Search for the cell housing the specified text and yield its (x, y) center coordinate. 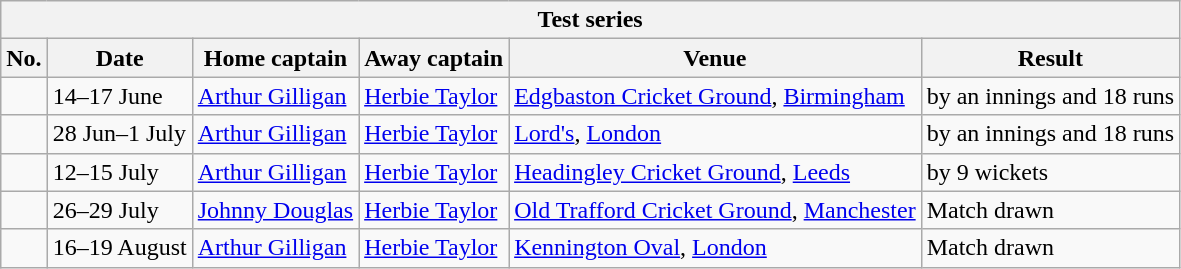
Away captain (434, 58)
by 9 wickets (1050, 172)
Edgbaston Cricket Ground, Birmingham (716, 96)
12–15 July (120, 172)
Date (120, 58)
Result (1050, 58)
16–19 August (120, 248)
Home captain (275, 58)
Venue (716, 58)
26–29 July (120, 210)
14–17 June (120, 96)
Johnny Douglas (275, 210)
Lord's, London (716, 134)
Test series (590, 20)
28 Jun–1 July (120, 134)
Old Trafford Cricket Ground, Manchester (716, 210)
Kennington Oval, London (716, 248)
No. (24, 58)
Headingley Cricket Ground, Leeds (716, 172)
